Find where the given text appears and provide that cell's center as (x, y) coordinate. 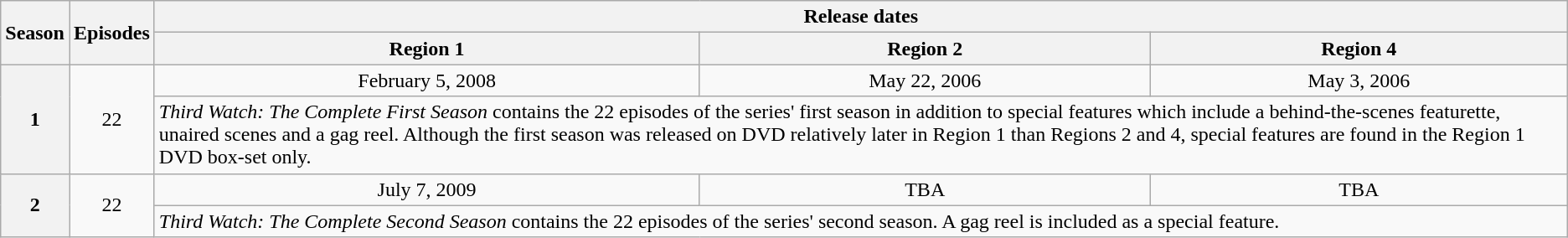
Region 1 (427, 49)
May 3, 2006 (1359, 80)
May 22, 2006 (925, 80)
1 (35, 119)
2 (35, 205)
Release dates (861, 17)
Episodes (111, 33)
Third Watch: The Complete Second Season contains the 22 episodes of the series' second season. A gag reel is included as a special feature. (861, 221)
July 7, 2009 (427, 189)
February 5, 2008 (427, 80)
Region 4 (1359, 49)
Season (35, 33)
Region 2 (925, 49)
